From the cell containing the given text, extract its center point as (x, y) coordinate. 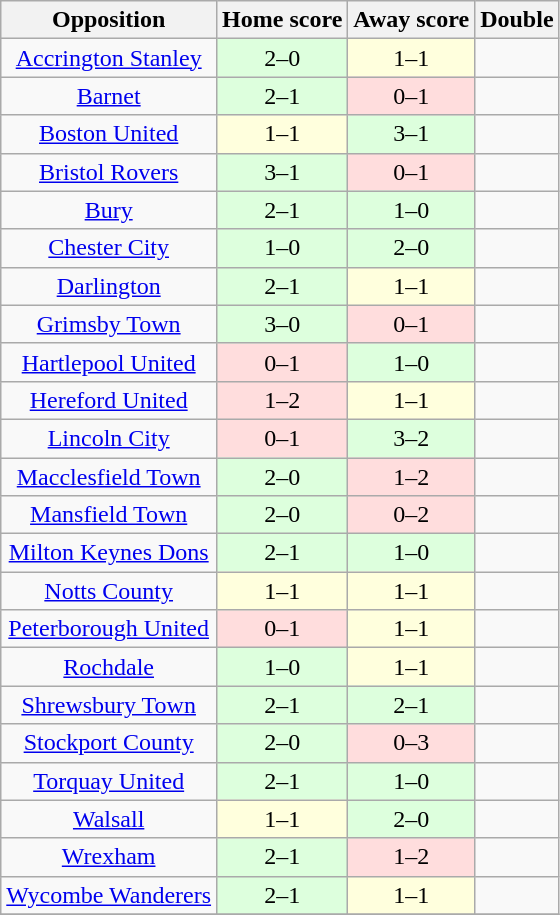
Lincoln City (109, 438)
Shrewsbury Town (109, 705)
Away score (412, 20)
Notts County (109, 591)
Boston United (109, 134)
Double (517, 20)
Hereford United (109, 400)
Chester City (109, 248)
0–3 (412, 743)
Peterborough United (109, 629)
Barnet (109, 96)
3–2 (412, 438)
Mansfield Town (109, 515)
Bury (109, 210)
Home score (282, 20)
Hartlepool United (109, 362)
Darlington (109, 286)
Macclesfield Town (109, 477)
Torquay United (109, 781)
Opposition (109, 20)
Wrexham (109, 857)
Grimsby Town (109, 324)
0–2 (412, 515)
Milton Keynes Dons (109, 553)
Bristol Rovers (109, 172)
Wycombe Wanderers (109, 895)
Walsall (109, 819)
3–0 (282, 324)
Stockport County (109, 743)
Accrington Stanley (109, 58)
Rochdale (109, 667)
